Output the [X, Y] coordinate of the center of the cell containing the given text.  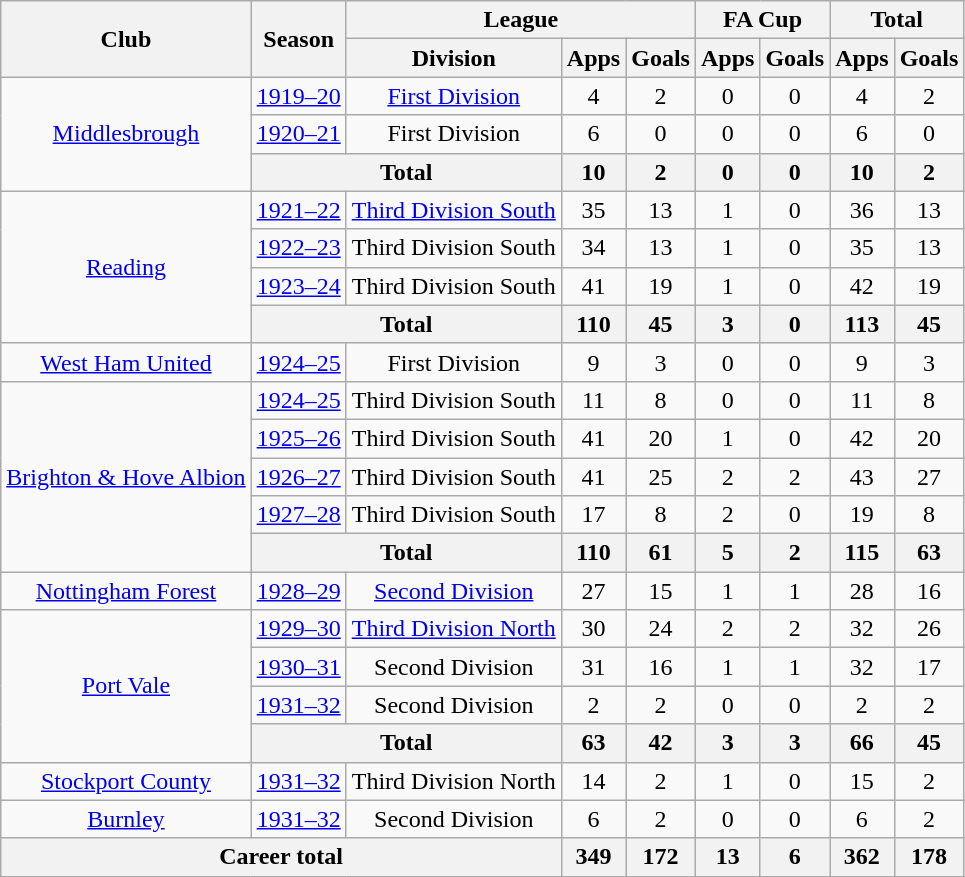
34 [593, 248]
24 [661, 629]
14 [593, 781]
26 [929, 629]
30 [593, 629]
Season [298, 39]
1929–30 [298, 629]
Middlesbrough [126, 134]
Port Vale [126, 686]
1925–26 [298, 438]
League [520, 20]
1923–24 [298, 286]
43 [862, 477]
178 [929, 857]
Career total [282, 857]
362 [862, 857]
1920–21 [298, 134]
1919–20 [298, 96]
1921–22 [298, 210]
25 [661, 477]
1927–28 [298, 515]
Division [454, 58]
28 [862, 591]
5 [727, 553]
1930–31 [298, 667]
Burnley [126, 819]
172 [661, 857]
66 [862, 743]
115 [862, 553]
36 [862, 210]
Club [126, 39]
Reading [126, 267]
1926–27 [298, 477]
1922–23 [298, 248]
FA Cup [762, 20]
West Ham United [126, 362]
Nottingham Forest [126, 591]
Brighton & Hove Albion [126, 476]
349 [593, 857]
113 [862, 324]
Stockport County [126, 781]
1928–29 [298, 591]
61 [661, 553]
31 [593, 667]
